Return the [X, Y] coordinate for the center point of the cell that contains the specified text.  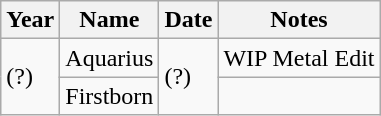
Date [188, 20]
WIP Metal Edit [299, 58]
Notes [299, 20]
Year [30, 20]
Name [110, 20]
Aquarius [110, 58]
Firstborn [110, 96]
